Determine the [X, Y] coordinate at the center of the cell enclosing the given text.  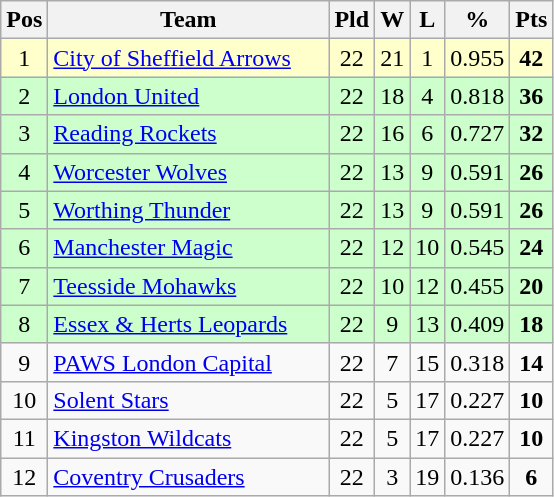
0.727 [478, 134]
Solent Stars [188, 400]
0.955 [478, 58]
L [428, 20]
Teesside Mohawks [188, 286]
Team [188, 20]
Pos [24, 20]
PAWS London Capital [188, 362]
% [478, 20]
Essex & Herts Leopards [188, 324]
Pts [532, 20]
16 [392, 134]
Manchester Magic [188, 248]
Worthing Thunder [188, 210]
2 [24, 96]
Coventry Crusaders [188, 477]
Reading Rockets [188, 134]
City of Sheffield Arrows [188, 58]
Pld [352, 20]
0.409 [478, 324]
36 [532, 96]
11 [24, 438]
Kingston Wildcats [188, 438]
42 [532, 58]
0.818 [478, 96]
W [392, 20]
8 [24, 324]
0.318 [478, 362]
24 [532, 248]
0.455 [478, 286]
0.136 [478, 477]
19 [428, 477]
London United [188, 96]
Worcester Wolves [188, 172]
21 [392, 58]
0.545 [478, 248]
14 [532, 362]
15 [428, 362]
32 [532, 134]
20 [532, 286]
